Scan for the cell matching the given text and deliver its (X, Y) coordinate at center. 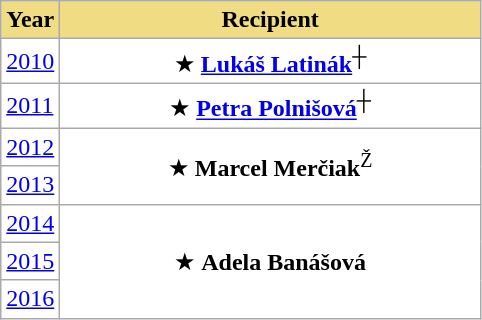
2016 (30, 299)
2012 (30, 147)
2010 (30, 62)
★ Marcel MerčiakŽ (270, 166)
2014 (30, 223)
★ Lukáš Latinák┼ (270, 62)
2013 (30, 185)
Year (30, 20)
2011 (30, 106)
Recipient (270, 20)
★ Petra Polnišová┼ (270, 106)
★ Adela Banášová (270, 261)
2015 (30, 261)
